Locate the cell with the specified text and output its [x, y] center coordinate. 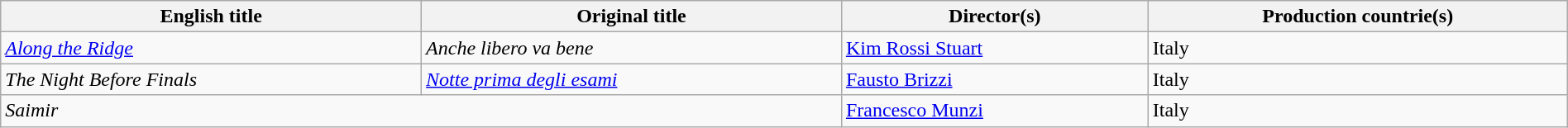
The Night Before Finals [212, 79]
Kim Rossi Stuart [994, 48]
Production countrie(s) [1358, 17]
Anche libero va bene [632, 48]
Along the Ridge [212, 48]
Director(s) [994, 17]
Saimir [422, 111]
Fausto Brizzi [994, 79]
Notte prima degli esami [632, 79]
Francesco Munzi [994, 111]
English title [212, 17]
Original title [632, 17]
